Locate the cell with the specified text and output its (x, y) center coordinate. 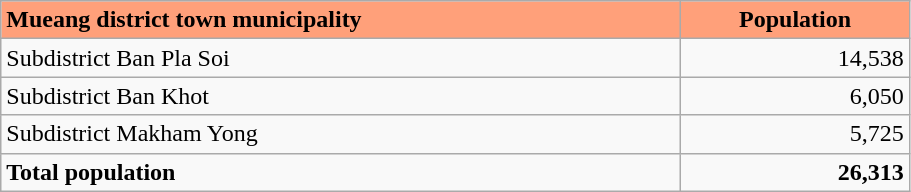
Total population (341, 172)
26,313 (795, 172)
6,050 (795, 96)
5,725 (795, 134)
Subdistrict Ban Khot (341, 96)
Subdistrict Makham Yong (341, 134)
Population (795, 20)
14,538 (795, 58)
Mueang district town municipality (341, 20)
Subdistrict Ban Pla Soi (341, 58)
